Capture the cell that displays the provided text and extract its [x, y] central coordinate. 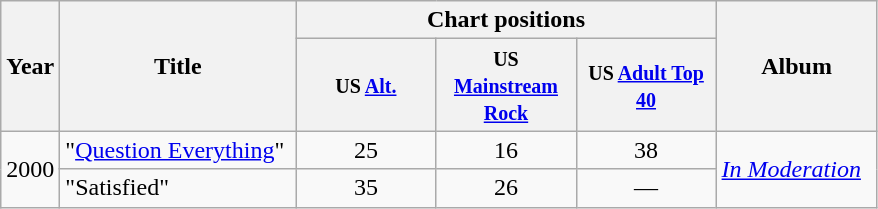
US Adult Top 40 [646, 85]
"Question Everything" [178, 150]
25 [366, 150]
26 [506, 188]
Title [178, 66]
US Alt. [366, 85]
Album [796, 66]
38 [646, 150]
Chart positions [506, 20]
16 [506, 150]
US Mainstream Rock [506, 85]
In Moderation [796, 169]
Year [30, 66]
— [646, 188]
"Satisfied" [178, 188]
35 [366, 188]
2000 [30, 169]
